Detect which cell encompasses the target text, then output its (X, Y) center coordinate. 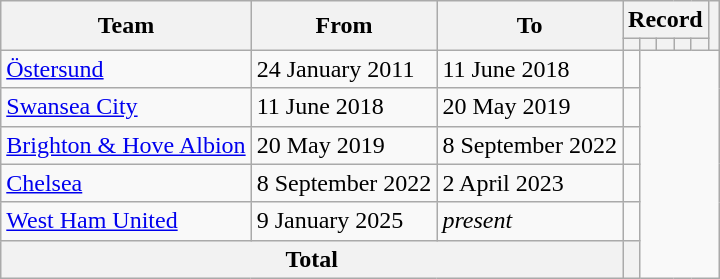
Record (666, 20)
Total (312, 259)
Brighton & Hove Albion (126, 145)
Östersund (126, 69)
present (530, 221)
9 January 2025 (344, 221)
24 January 2011 (344, 69)
From (344, 26)
To (530, 26)
Chelsea (126, 183)
2 April 2023 (530, 183)
Swansea City (126, 107)
West Ham United (126, 221)
Team (126, 26)
